Locate the cell with the specified text and output its [X, Y] center coordinate. 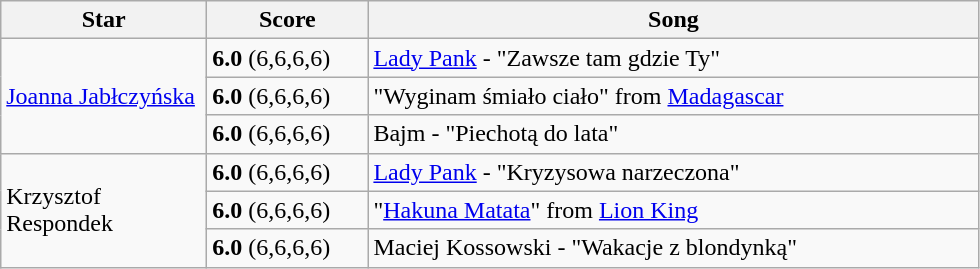
"Hakuna Matata" from Lion King [674, 210]
Maciej Kossowski - "Wakacje z blondynką" [674, 248]
Song [674, 20]
Star [104, 20]
Krzysztof Respondek [104, 210]
Score [288, 20]
"Wyginam śmiało ciało" from Madagascar [674, 96]
Lady Pank - "Kryzysowa narzeczona" [674, 172]
Joanna Jabłczyńska [104, 96]
Bajm - "Piechotą do lata" [674, 134]
Lady Pank - "Zawsze tam gdzie Ty" [674, 58]
